Extract the [X, Y] coordinate from the center of the cell holding the provided text.  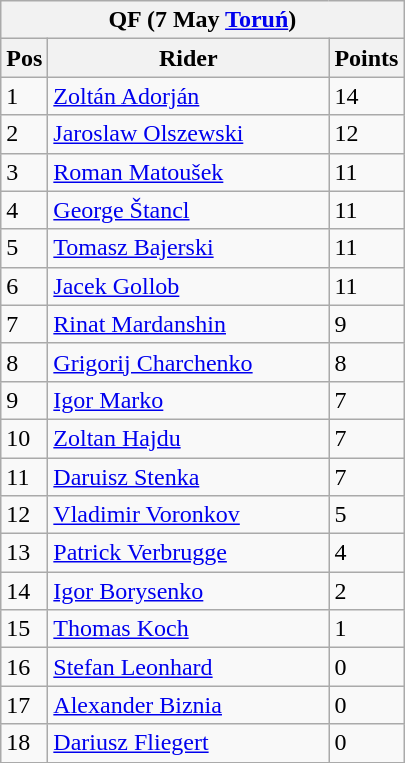
Points [366, 58]
Grigorij Charchenko [188, 362]
Zoltán Adorján [188, 96]
3 [24, 172]
Thomas Koch [188, 629]
Tomasz Bajerski [188, 248]
Rinat Mardanshin [188, 324]
Igor Marko [188, 400]
13 [24, 553]
Igor Borysenko [188, 591]
10 [24, 438]
17 [24, 705]
Daruisz Stenka [188, 477]
18 [24, 743]
15 [24, 629]
Stefan Leonhard [188, 667]
Alexander Biznia [188, 705]
QF (7 May Toruń) [202, 20]
Dariusz Fliegert [188, 743]
Jaroslaw Olszewski [188, 134]
Zoltan Hajdu [188, 438]
Jacek Gollob [188, 286]
Vladimir Voronkov [188, 515]
Rider [188, 58]
6 [24, 286]
Patrick Verbrugge [188, 553]
16 [24, 667]
Roman Matoušek [188, 172]
George Štancl [188, 210]
Pos [24, 58]
